From the cell containing the given text, extract its center point as (X, Y) coordinate. 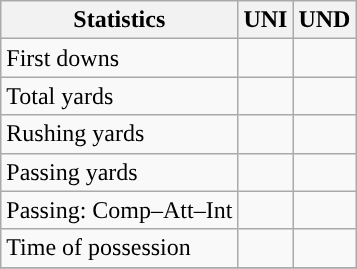
First downs (120, 58)
UND (324, 20)
Rushing yards (120, 134)
Statistics (120, 20)
Passing: Comp–Att–Int (120, 210)
Total yards (120, 96)
Time of possession (120, 248)
UNI (266, 20)
Passing yards (120, 172)
